From the cell containing the given text, extract its center point as (X, Y) coordinate. 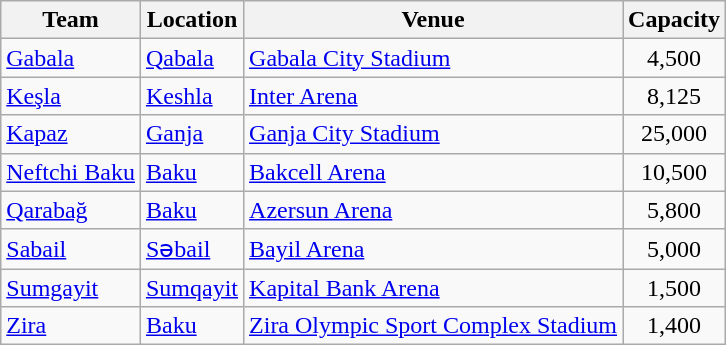
Gabala (71, 58)
Bayil Arena (434, 249)
Qabala (192, 58)
Team (71, 20)
10,500 (674, 172)
Ganja (192, 134)
Sabail (71, 249)
Keshla (192, 96)
Səbail (192, 249)
8,125 (674, 96)
4,500 (674, 58)
5,800 (674, 210)
Kapaz (71, 134)
Inter Arena (434, 96)
25,000 (674, 134)
Neftchi Baku (71, 172)
Zira Olympic Sport Complex Stadium (434, 326)
Location (192, 20)
Sumqayit (192, 288)
5,000 (674, 249)
Kapital Bank Arena (434, 288)
Venue (434, 20)
1,400 (674, 326)
Qarabağ (71, 210)
Keşla (71, 96)
Capacity (674, 20)
Ganja City Stadium (434, 134)
Bakcell Arena (434, 172)
Zira (71, 326)
Gabala City Stadium (434, 58)
1,500 (674, 288)
Sumgayit (71, 288)
Azersun Arena (434, 210)
